Scan for the cell matching the given text and deliver its (x, y) coordinate at center. 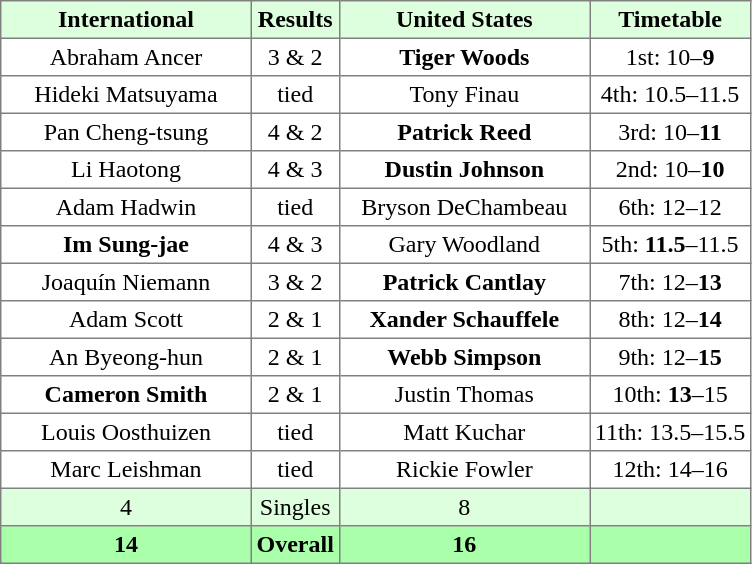
Im Sung-jae (126, 245)
Abraham Ancer (126, 57)
An Byeong-hun (126, 357)
3rd: 10–11 (670, 132)
Li Haotong (126, 170)
Gary Woodland (464, 245)
Singles (295, 507)
10th: 13–15 (670, 395)
12th: 14–16 (670, 470)
Marc Leishman (126, 470)
Matt Kuchar (464, 432)
Bryson DeChambeau (464, 207)
14 (126, 545)
9th: 12–15 (670, 357)
8 (464, 507)
4 (126, 507)
11th: 13.5–15.5 (670, 432)
2nd: 10–10 (670, 170)
8th: 12–14 (670, 320)
Webb Simpson (464, 357)
Tony Finau (464, 95)
Patrick Cantlay (464, 282)
16 (464, 545)
7th: 12–13 (670, 282)
Tiger Woods (464, 57)
Louis Oosthuizen (126, 432)
Hideki Matsuyama (126, 95)
Pan Cheng-tsung (126, 132)
International (126, 20)
Patrick Reed (464, 132)
Results (295, 20)
Joaquín Niemann (126, 282)
United States (464, 20)
Overall (295, 545)
4th: 10.5–11.5 (670, 95)
Adam Hadwin (126, 207)
Xander Schauffele (464, 320)
Timetable (670, 20)
5th: 11.5–11.5 (670, 245)
Justin Thomas (464, 395)
Dustin Johnson (464, 170)
4 & 2 (295, 132)
Rickie Fowler (464, 470)
1st: 10–9 (670, 57)
Adam Scott (126, 320)
Cameron Smith (126, 395)
6th: 12–12 (670, 207)
